For the text-containing cell, return its midpoint in [x, y] coordinate format. 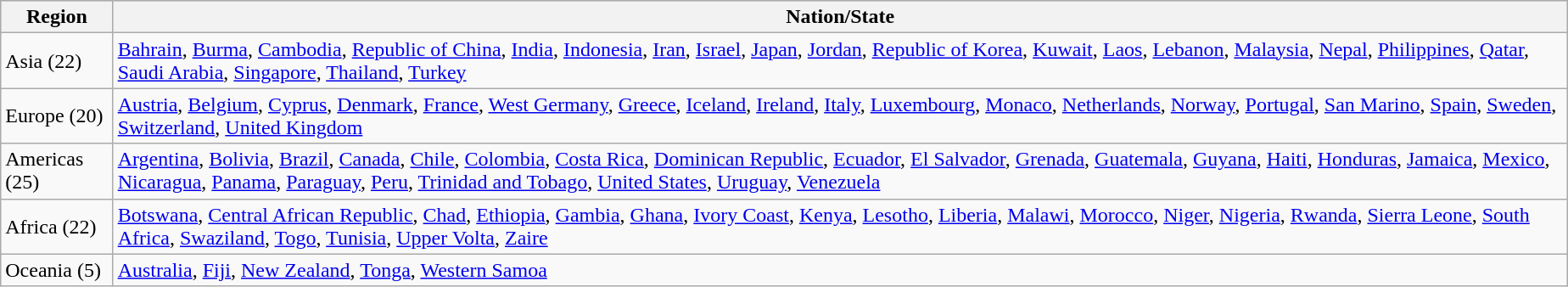
Americas (25) [57, 172]
Nation/State [840, 17]
Region [57, 17]
Australia, Fiji, New Zealand, Tonga, Western Samoa [840, 270]
Asia (22) [57, 61]
Africa (22) [57, 226]
Oceania (5) [57, 270]
Europe (20) [57, 115]
